Extract the (x, y) coordinate from the center of the cell holding the provided text.  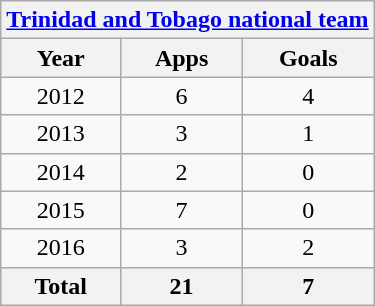
2013 (61, 134)
2015 (61, 210)
2014 (61, 172)
Apps (182, 58)
Goals (308, 58)
4 (308, 96)
Year (61, 58)
2016 (61, 248)
1 (308, 134)
6 (182, 96)
Trinidad and Tobago national team (188, 20)
21 (182, 286)
Total (61, 286)
2012 (61, 96)
